Output the (X, Y) coordinate of the center of the cell containing the given text.  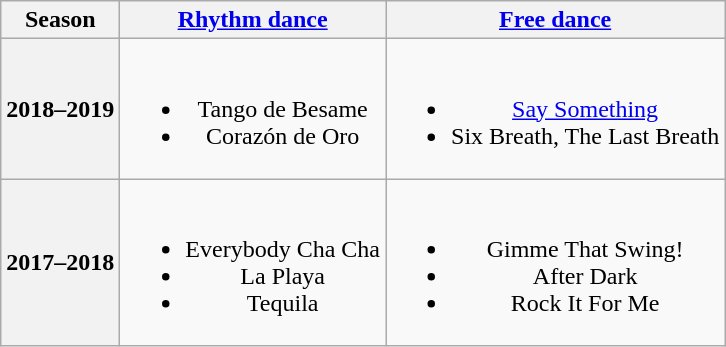
Season (60, 20)
Gimme That Swing! After Dark Rock It For Me (556, 262)
Free dance (556, 20)
2017–2018 (60, 262)
Say Something Six Breath, The Last Breath (556, 109)
Tango de Besame Corazón de Oro (253, 109)
Rhythm dance (253, 20)
Everybody Cha Cha La Playa Tequila (253, 262)
2018–2019 (60, 109)
